Detect which cell encompasses the target text, then output its (X, Y) center coordinate. 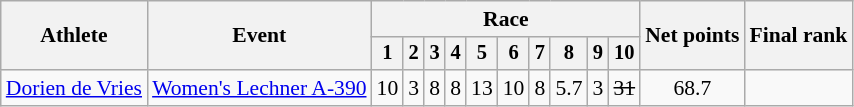
4 (456, 54)
2 (414, 54)
5.7 (568, 88)
13 (482, 88)
Race (506, 19)
Women's Lechner A-390 (259, 88)
31 (624, 88)
1 (388, 54)
Event (259, 36)
Dorien de Vries (74, 88)
Final rank (798, 36)
5 (482, 54)
68.7 (692, 88)
7 (540, 54)
6 (514, 54)
Net points (692, 36)
Athlete (74, 36)
9 (598, 54)
